Identify which cell holds the provided text, then report its (X, Y) central coordinate. 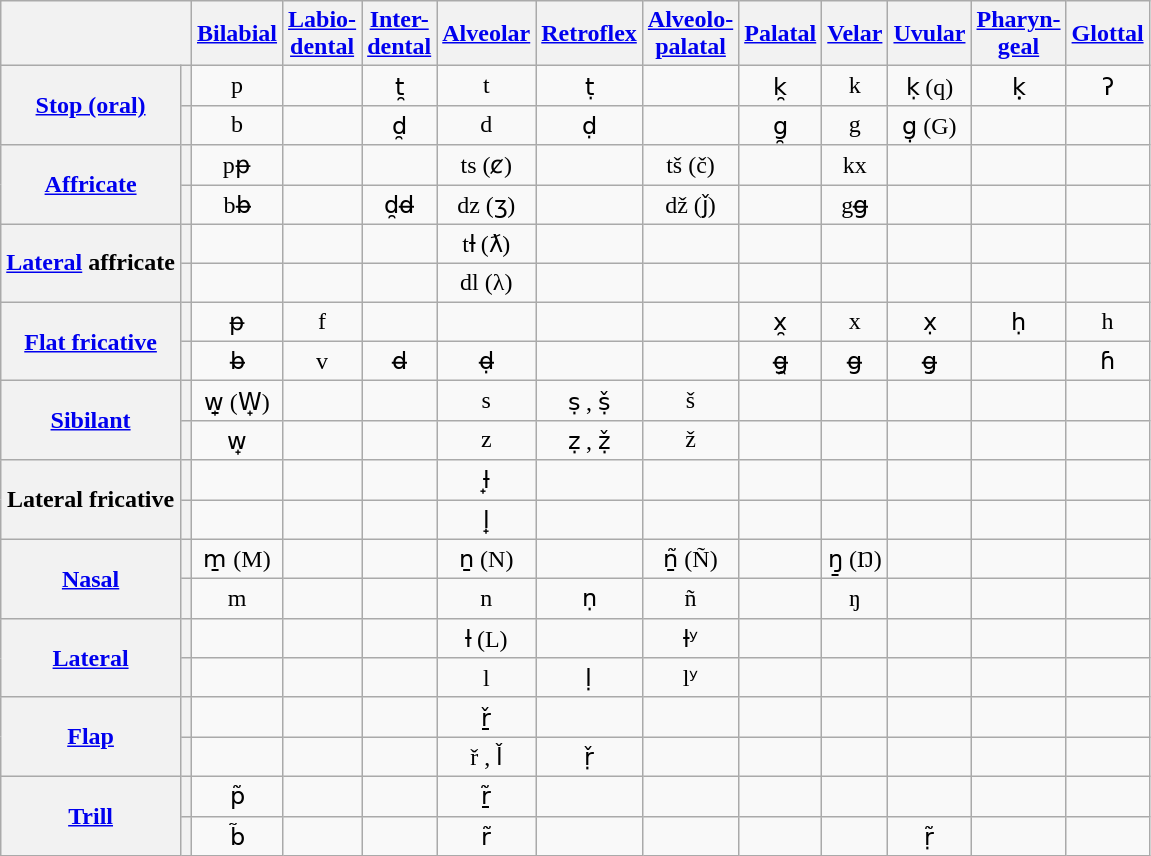
g̯ (780, 125)
x̣ (930, 322)
Flat fricative (91, 342)
ṟ̌ (486, 717)
ƚ (L) (486, 638)
gg̶ (855, 204)
d̯d̶ (400, 204)
ž (690, 440)
w̟ (236, 440)
m̱ (M) (236, 559)
v (322, 361)
g̶ (855, 361)
Lateral affricate (91, 263)
f (322, 322)
ɦ (1108, 361)
š (690, 401)
t̯ (400, 86)
ƚʸ (690, 638)
ř , l͏̌ (486, 757)
ƚ̟ (486, 480)
Affricate (91, 184)
Lateral (91, 658)
g̶̯ (780, 361)
ḥ (1018, 322)
d̯ (400, 125)
k̯ (780, 86)
Alveolo-palatal (690, 34)
lʸ (690, 678)
kx (855, 165)
dž (ǰ) (690, 204)
n (486, 599)
Uvular (930, 34)
k (855, 86)
ḳ (q) (930, 86)
b (236, 125)
ŋ (855, 599)
ʔ (1108, 86)
s (486, 401)
ḍ (590, 125)
Glottal (1108, 34)
ẓ , ẓ̌ (590, 440)
g̶̣ (930, 361)
Lateral fricative (91, 500)
Alveolar (486, 34)
Sibilant (91, 420)
l (486, 678)
Flap (91, 736)
g (855, 125)
t (486, 86)
l̟ (486, 520)
Labio-dental (322, 34)
w̱̟ (W̟) (236, 401)
Stop (oral) (91, 106)
d (486, 125)
ṇ (590, 599)
ṣ , ṣ̌ (590, 401)
h (1108, 322)
tƚ (ƛ) (486, 244)
x̯ (780, 322)
Inter-dental (400, 34)
Trill (91, 816)
p (236, 86)
dz (ʒ) (486, 204)
Pharyn-geal (1018, 34)
ṉ̃ (Ñ) (690, 559)
r̃ (486, 836)
Velar (855, 34)
Nasal (91, 578)
p̃ (236, 796)
tš (č) (690, 165)
ŋ̱ (Ŋ) (855, 559)
pᵽ (236, 165)
ṭ (590, 86)
Retroflex (590, 34)
ñ (690, 599)
b̶ (236, 361)
z (486, 440)
ḳ̣ (1018, 86)
ᵽ (236, 322)
ḷ (590, 678)
d̶ (400, 361)
g̣ (G) (930, 125)
x (855, 322)
m (236, 599)
ṉ (N) (486, 559)
Palatal (780, 34)
b̃ (236, 836)
ṛ̌ (590, 757)
ḍ̶ (486, 361)
ṟ̃ (486, 796)
Bilabial (236, 34)
dl (λ) (486, 283)
ts (ȼ) (486, 165)
bb̶ (236, 204)
ṛ̃ (930, 836)
